Provide the [x, y] coordinate of the cell's center where the given text is located.  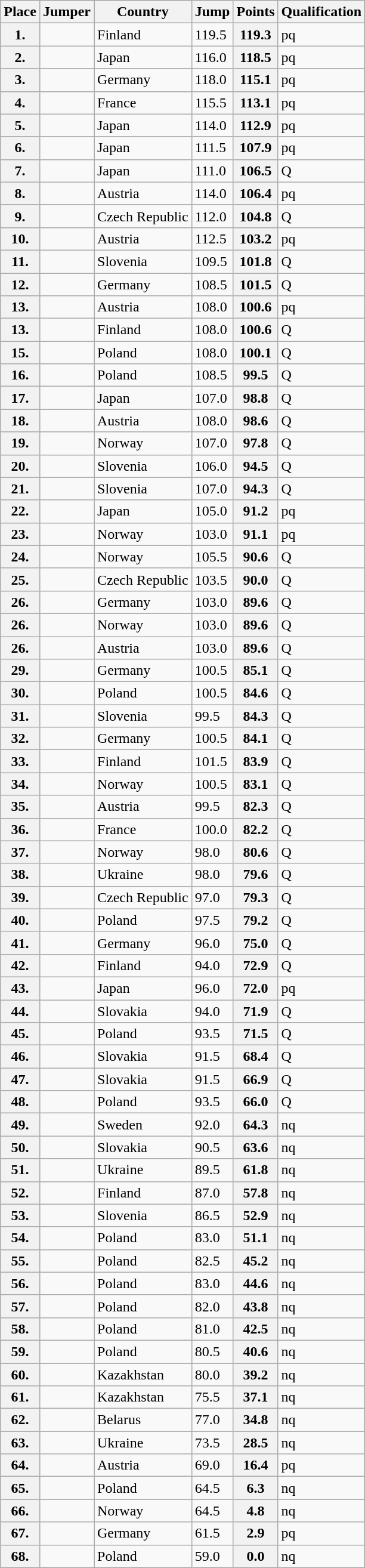
112.0 [212, 216]
69.0 [212, 1465]
91.2 [255, 511]
Place [20, 12]
98.8 [255, 398]
90.5 [212, 1147]
18. [20, 421]
66. [20, 1511]
71.5 [255, 1034]
39.2 [255, 1374]
80.5 [212, 1351]
37.1 [255, 1397]
Belarus [143, 1420]
73.5 [212, 1443]
51.1 [255, 1238]
82.0 [212, 1306]
82.2 [255, 829]
28.5 [255, 1443]
79.6 [255, 875]
65. [20, 1488]
60. [20, 1374]
85.1 [255, 671]
113.1 [255, 103]
64.3 [255, 1125]
23. [20, 534]
81.0 [212, 1329]
94.5 [255, 466]
61.5 [212, 1533]
90.0 [255, 579]
45. [20, 1034]
87.0 [212, 1193]
53. [20, 1215]
100.0 [212, 829]
49. [20, 1125]
40.6 [255, 1351]
30. [20, 693]
119.3 [255, 35]
118.5 [255, 57]
Country [143, 12]
82.3 [255, 807]
101.8 [255, 261]
35. [20, 807]
24. [20, 557]
79.2 [255, 920]
41. [20, 943]
86.5 [212, 1215]
0.0 [255, 1556]
8. [20, 193]
106.5 [255, 171]
79.3 [255, 897]
2.9 [255, 1533]
42.5 [255, 1329]
64. [20, 1465]
111.0 [212, 171]
15. [20, 353]
34.8 [255, 1420]
47. [20, 1079]
119.5 [212, 35]
107.9 [255, 148]
40. [20, 920]
17. [20, 398]
59. [20, 1351]
67. [20, 1533]
Points [255, 12]
66.0 [255, 1102]
51. [20, 1170]
103.5 [212, 579]
12. [20, 285]
98.6 [255, 421]
77.0 [212, 1420]
84.3 [255, 716]
54. [20, 1238]
42. [20, 965]
36. [20, 829]
32. [20, 739]
19. [20, 443]
2. [20, 57]
37. [20, 852]
105.5 [212, 557]
109.5 [212, 261]
59.0 [212, 1556]
57. [20, 1306]
10. [20, 239]
52. [20, 1193]
92.0 [212, 1125]
11. [20, 261]
80.0 [212, 1374]
5. [20, 125]
105.0 [212, 511]
61.8 [255, 1170]
1. [20, 35]
66.9 [255, 1079]
94.3 [255, 489]
44. [20, 1011]
115.1 [255, 80]
75.5 [212, 1397]
83.9 [255, 761]
115.5 [212, 103]
6.3 [255, 1488]
97.5 [212, 920]
91.1 [255, 534]
38. [20, 875]
82.5 [212, 1261]
9. [20, 216]
43.8 [255, 1306]
100.1 [255, 353]
89.5 [212, 1170]
52.9 [255, 1215]
4. [20, 103]
106.0 [212, 466]
43. [20, 988]
84.6 [255, 693]
48. [20, 1102]
21. [20, 489]
44.6 [255, 1283]
4.8 [255, 1511]
111.5 [212, 148]
83.1 [255, 784]
90.6 [255, 557]
29. [20, 671]
118.0 [212, 80]
57.8 [255, 1193]
31. [20, 716]
Jumper [67, 12]
63.6 [255, 1147]
104.8 [255, 216]
84.1 [255, 739]
50. [20, 1147]
20. [20, 466]
16. [20, 375]
68. [20, 1556]
Sweden [143, 1125]
112.5 [212, 239]
46. [20, 1057]
39. [20, 897]
25. [20, 579]
103.2 [255, 239]
58. [20, 1329]
72.9 [255, 965]
71.9 [255, 1011]
34. [20, 784]
3. [20, 80]
56. [20, 1283]
62. [20, 1420]
55. [20, 1261]
80.6 [255, 852]
6. [20, 148]
Jump [212, 12]
33. [20, 761]
116.0 [212, 57]
75.0 [255, 943]
68.4 [255, 1057]
61. [20, 1397]
112.9 [255, 125]
72.0 [255, 988]
Qualification [321, 12]
16.4 [255, 1465]
45.2 [255, 1261]
97.8 [255, 443]
63. [20, 1443]
106.4 [255, 193]
97.0 [212, 897]
22. [20, 511]
7. [20, 171]
